Search for the cell housing the specified text and yield its [x, y] center coordinate. 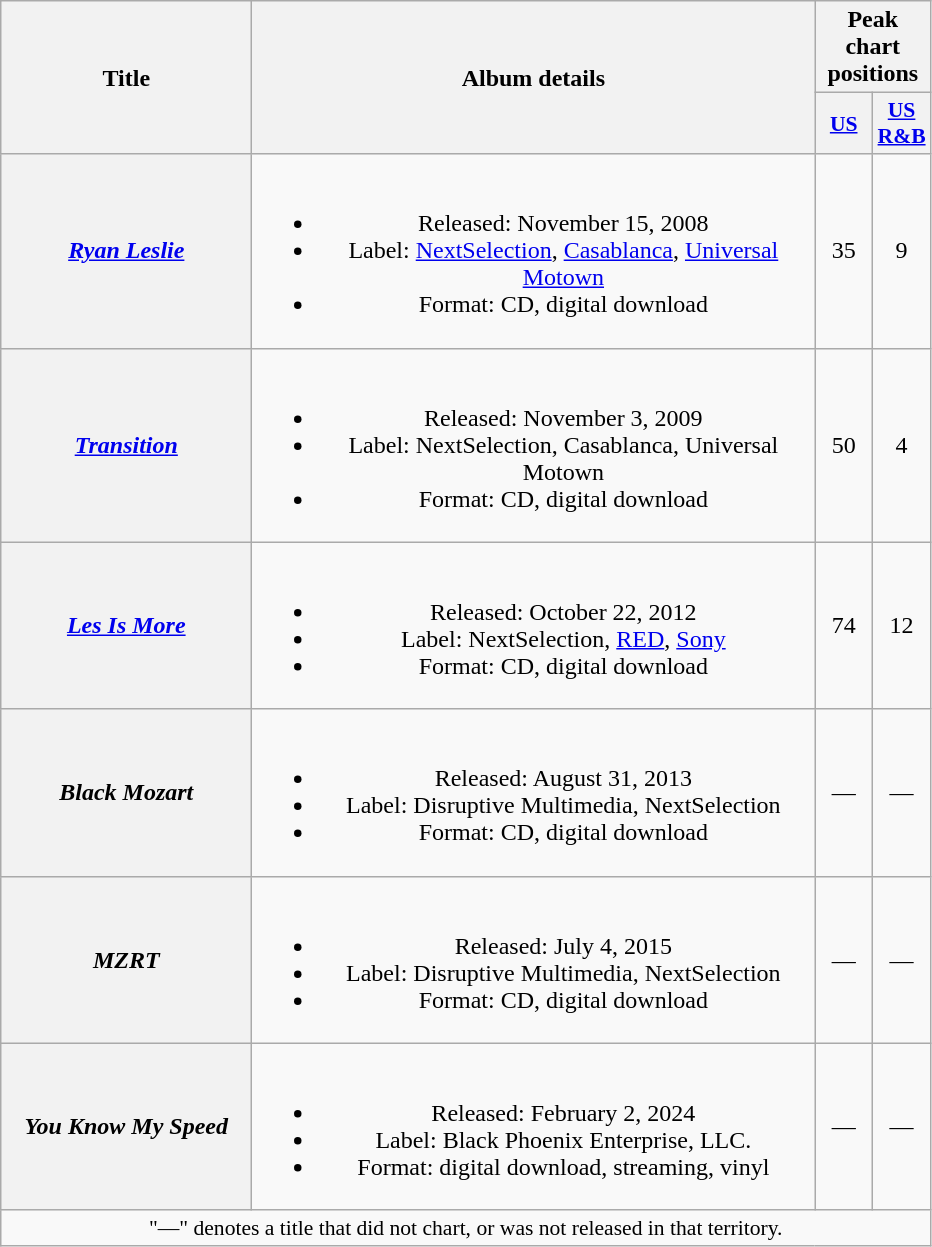
Released: February 2, 2024Label: Black Phoenix Enterprise, LLC.Format: digital download, streaming, vinyl [534, 1126]
Transition [126, 445]
Black Mozart [126, 792]
74 [844, 626]
35 [844, 251]
Peak chart positions [873, 47]
4 [902, 445]
50 [844, 445]
Released: November 3, 2009Label: NextSelection, Casablanca, Universal MotownFormat: CD, digital download [534, 445]
Album details [534, 78]
US [844, 124]
12 [902, 626]
Ryan Leslie [126, 251]
Released: August 31, 2013Label: Disruptive Multimedia, NextSelectionFormat: CD, digital download [534, 792]
MZRT [126, 960]
Released: October 22, 2012Label: NextSelection, RED, SonyFormat: CD, digital download [534, 626]
Title [126, 78]
Les Is More [126, 626]
Released: November 15, 2008Label: NextSelection, Casablanca, Universal MotownFormat: CD, digital download [534, 251]
9 [902, 251]
Released: July 4, 2015Label: Disruptive Multimedia, NextSelectionFormat: CD, digital download [534, 960]
USR&B [902, 124]
You Know My Speed [126, 1126]
"—" denotes a title that did not chart, or was not released in that territory. [466, 1228]
